Find where the given text appears and provide that cell's center as (X, Y) coordinate. 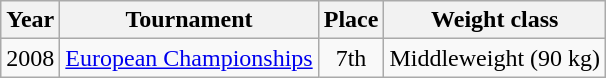
2008 (30, 58)
Weight class (495, 20)
Tournament (189, 20)
Place (351, 20)
7th (351, 58)
European Championships (189, 58)
Year (30, 20)
Middleweight (90 kg) (495, 58)
